Capture the cell that displays the provided text and extract its [X, Y] central coordinate. 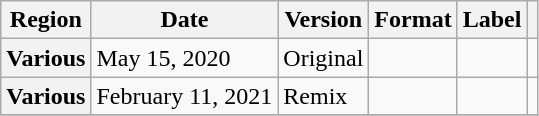
Original [324, 58]
May 15, 2020 [184, 58]
Label [492, 20]
Region [46, 20]
Version [324, 20]
Date [184, 20]
February 11, 2021 [184, 96]
Remix [324, 96]
Format [413, 20]
